Return (X, Y) of the center of cell containing provided text 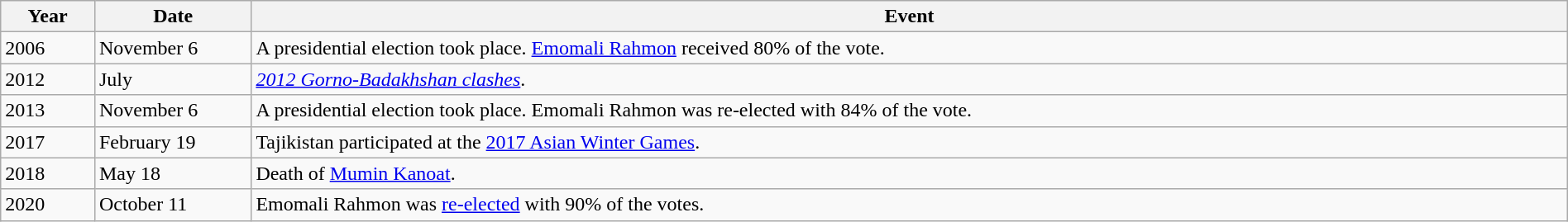
Date (172, 17)
October 11 (172, 205)
May 18 (172, 173)
2013 (48, 111)
2012 Gorno-Badakhshan clashes. (910, 79)
Year (48, 17)
A presidential election took place. Emomali Rahmon was re-elected with 84% of the vote. (910, 111)
February 19 (172, 142)
2006 (48, 48)
2018 (48, 173)
July (172, 79)
2020 (48, 205)
Death of Mumin Kanoat. (910, 173)
Tajikistan participated at the 2017 Asian Winter Games. (910, 142)
2012 (48, 79)
2017 (48, 142)
Emomali Rahmon was re-elected with 90% of the votes. (910, 205)
Event (910, 17)
A presidential election took place. Emomali Rahmon received 80% of the vote. (910, 48)
